Identify which cell holds the provided text, then report its [x, y] central coordinate. 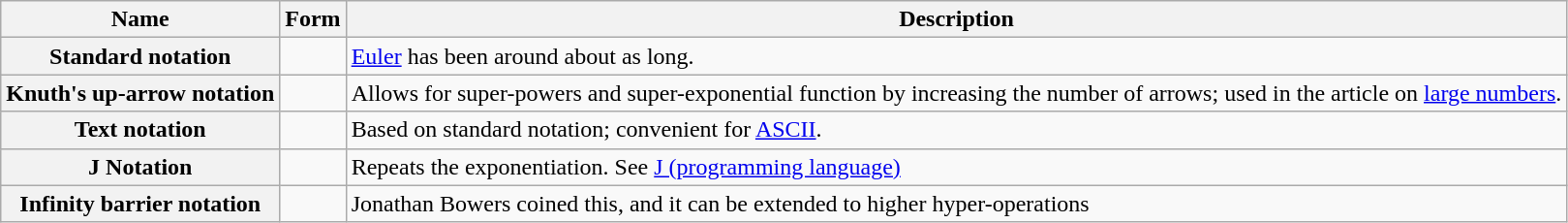
Description [957, 19]
Text notation [140, 130]
Standard notation [140, 56]
Form [313, 19]
Infinity barrier notation [140, 204]
J Notation [140, 167]
Based on standard notation; convenient for ASCII. [957, 130]
Euler has been around about as long. [957, 56]
Knuth's up-arrow notation [140, 93]
Allows for super-powers and super-exponential function by increasing the number of arrows; used in the article on large numbers. [957, 93]
Name [140, 19]
Repeats the exponentiation. See J (programming language) [957, 167]
Jonathan Bowers coined this, and it can be extended to higher hyper-operations [957, 204]
